Locate the cell with the specified text and output its (X, Y) center coordinate. 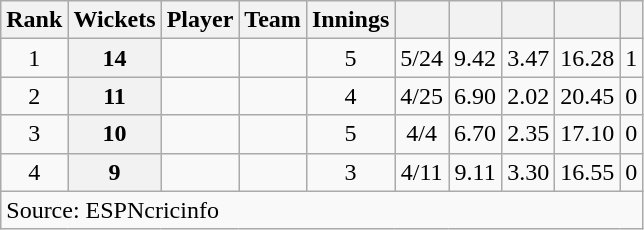
16.28 (588, 58)
9 (114, 172)
20.45 (588, 96)
16.55 (588, 172)
2.02 (528, 96)
3.47 (528, 58)
2 (34, 96)
9.42 (476, 58)
Source: ESPNcricinfo (322, 210)
3.30 (528, 172)
6.70 (476, 134)
2.35 (528, 134)
10 (114, 134)
6.90 (476, 96)
4/11 (422, 172)
4/25 (422, 96)
4/4 (422, 134)
5/24 (422, 58)
Player (200, 20)
14 (114, 58)
11 (114, 96)
Rank (34, 20)
17.10 (588, 134)
Team (273, 20)
Innings (350, 20)
9.11 (476, 172)
Wickets (114, 20)
